Find where the given text appears and provide that cell's center as (x, y) coordinate. 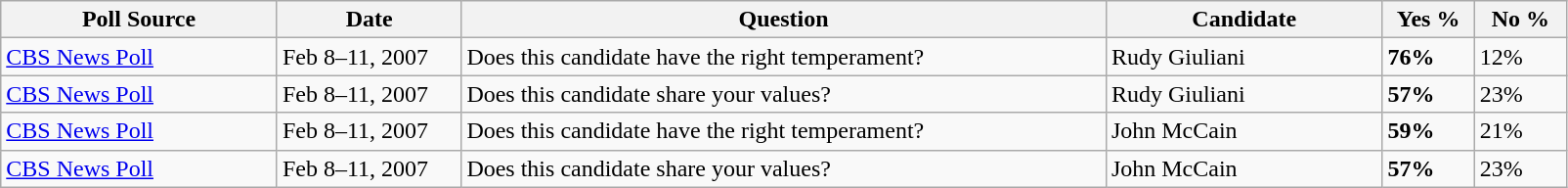
21% (1520, 131)
Poll Source (139, 20)
59% (1428, 131)
No % (1520, 20)
Candidate (1243, 20)
Date (369, 20)
Yes % (1428, 20)
76% (1428, 57)
Question (784, 20)
12% (1520, 57)
